Return the [X, Y] coordinate for the center point of the cell that contains the specified text.  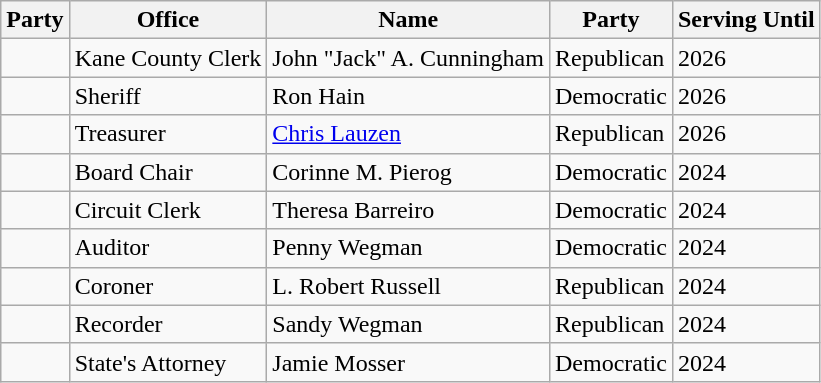
Ron Hain [408, 96]
Kane County Clerk [168, 58]
L. Robert Russell [408, 286]
Circuit Clerk [168, 210]
Sheriff [168, 96]
Theresa Barreiro [408, 210]
Office [168, 20]
Jamie Mosser [408, 362]
Serving Until [746, 20]
Penny Wegman [408, 248]
State's Attorney [168, 362]
Name [408, 20]
Auditor [168, 248]
Coroner [168, 286]
Sandy Wegman [408, 324]
Recorder [168, 324]
Board Chair [168, 172]
Treasurer [168, 134]
Corinne M. Pierog [408, 172]
Chris Lauzen [408, 134]
John "Jack" A. Cunningham [408, 58]
